Identify which cell holds the provided text, then report its (X, Y) central coordinate. 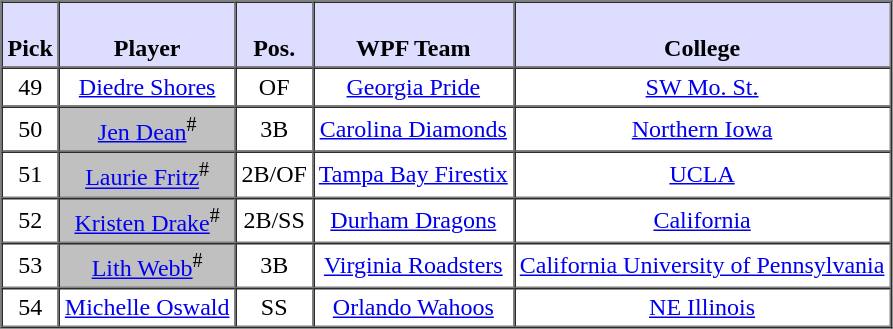
51 (30, 174)
Orlando Wahoos (414, 308)
WPF Team (414, 35)
52 (30, 220)
OF (274, 88)
California (702, 220)
50 (30, 128)
Pos. (274, 35)
NE Illinois (702, 308)
Pick (30, 35)
SW Mo. St. (702, 88)
Michelle Oswald (148, 308)
2B/SS (274, 220)
Player (148, 35)
Virginia Roadsters (414, 266)
California University of Pennsylvania (702, 266)
Georgia Pride (414, 88)
Jen Dean# (148, 128)
Lith Webb# (148, 266)
UCLA (702, 174)
49 (30, 88)
2B/OF (274, 174)
54 (30, 308)
College (702, 35)
53 (30, 266)
Kristen Drake# (148, 220)
Carolina Diamonds (414, 128)
Laurie Fritz# (148, 174)
Northern Iowa (702, 128)
Tampa Bay Firestix (414, 174)
SS (274, 308)
Diedre Shores (148, 88)
Durham Dragons (414, 220)
